Find where the given text appears and provide that cell's center as (x, y) coordinate. 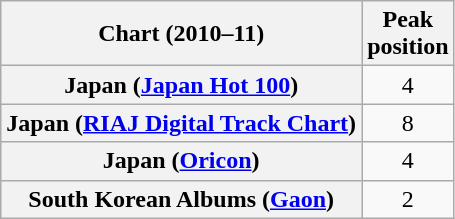
2 (408, 199)
Japan (RIAJ Digital Track Chart) (182, 123)
South Korean Albums (Gaon) (182, 199)
Japan (Oricon) (182, 161)
8 (408, 123)
Japan (Japan Hot 100) (182, 85)
Peakposition (408, 34)
Chart (2010–11) (182, 34)
